Output the (X, Y) coordinate of the center of the cell containing the given text.  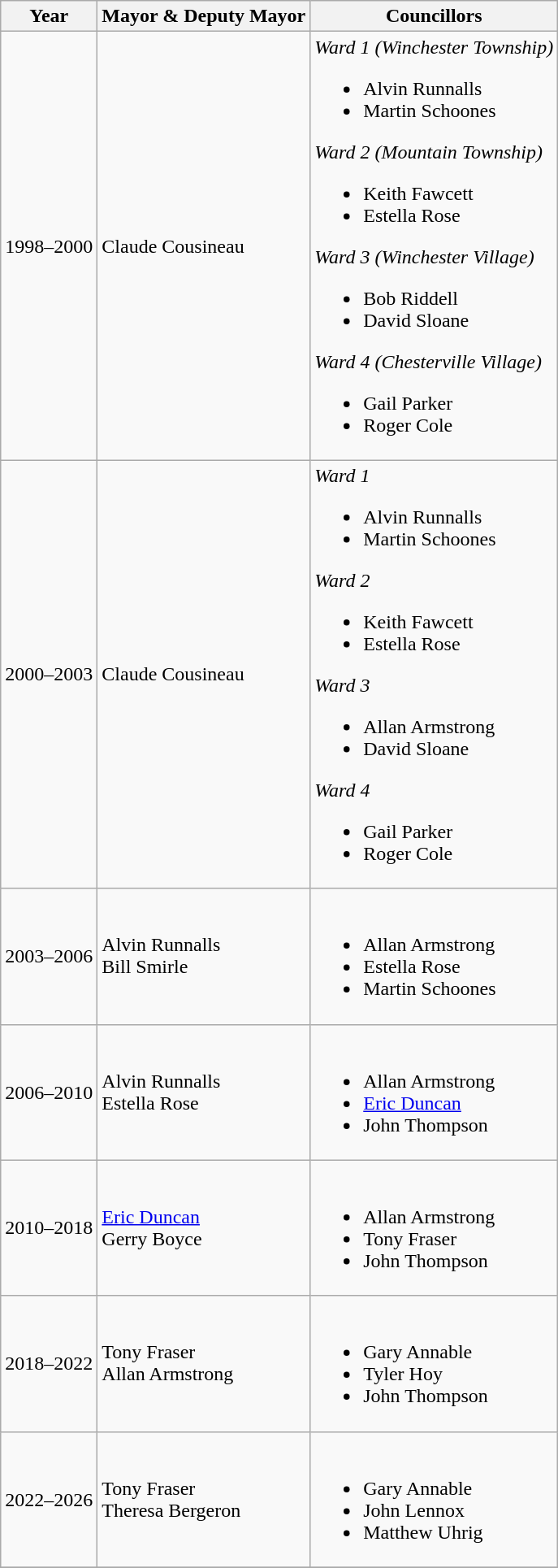
2022–2026 (49, 1499)
2010–2018 (49, 1227)
Alvin RunnallsBill Smirle (204, 956)
2003–2006 (49, 956)
Tony FraserTheresa Bergeron (204, 1499)
Year (49, 16)
2006–2010 (49, 1092)
Allan ArmstrongEstella RoseMartin Schoones (434, 956)
Eric DuncanGerry Boyce (204, 1227)
2018–2022 (49, 1364)
Ward 1Alvin RunnallsMartin SchoonesWard 2Keith FawcettEstella RoseWard 3Allan ArmstrongDavid SloaneWard 4Gail ParkerRoger Cole (434, 675)
Mayor & Deputy Mayor (204, 16)
Gary AnnableJohn LennoxMatthew Uhrig (434, 1499)
Allan ArmstrongEric DuncanJohn Thompson (434, 1092)
Alvin RunnallsEstella Rose (204, 1092)
Allan ArmstrongTony FraserJohn Thompson (434, 1227)
Tony FraserAllan Armstrong (204, 1364)
Councillors (434, 16)
2000–2003 (49, 675)
Gary AnnableTyler HoyJohn Thompson (434, 1364)
1998–2000 (49, 245)
